From the cell containing the given text, extract its center point as (X, Y) coordinate. 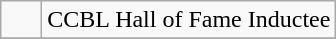
CCBL Hall of Fame Inductee (189, 20)
